Identify which cell holds the provided text, then report its (x, y) central coordinate. 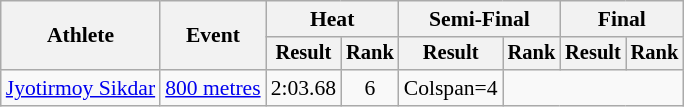
Heat (332, 19)
800 metres (212, 88)
Event (212, 36)
Semi-Final (480, 19)
2:03.68 (304, 88)
6 (370, 88)
Colspan=4 (451, 88)
Jyotirmoy Sikdar (80, 88)
Final (622, 19)
Athlete (80, 36)
